Return [x, y] of the center of cell containing provided text 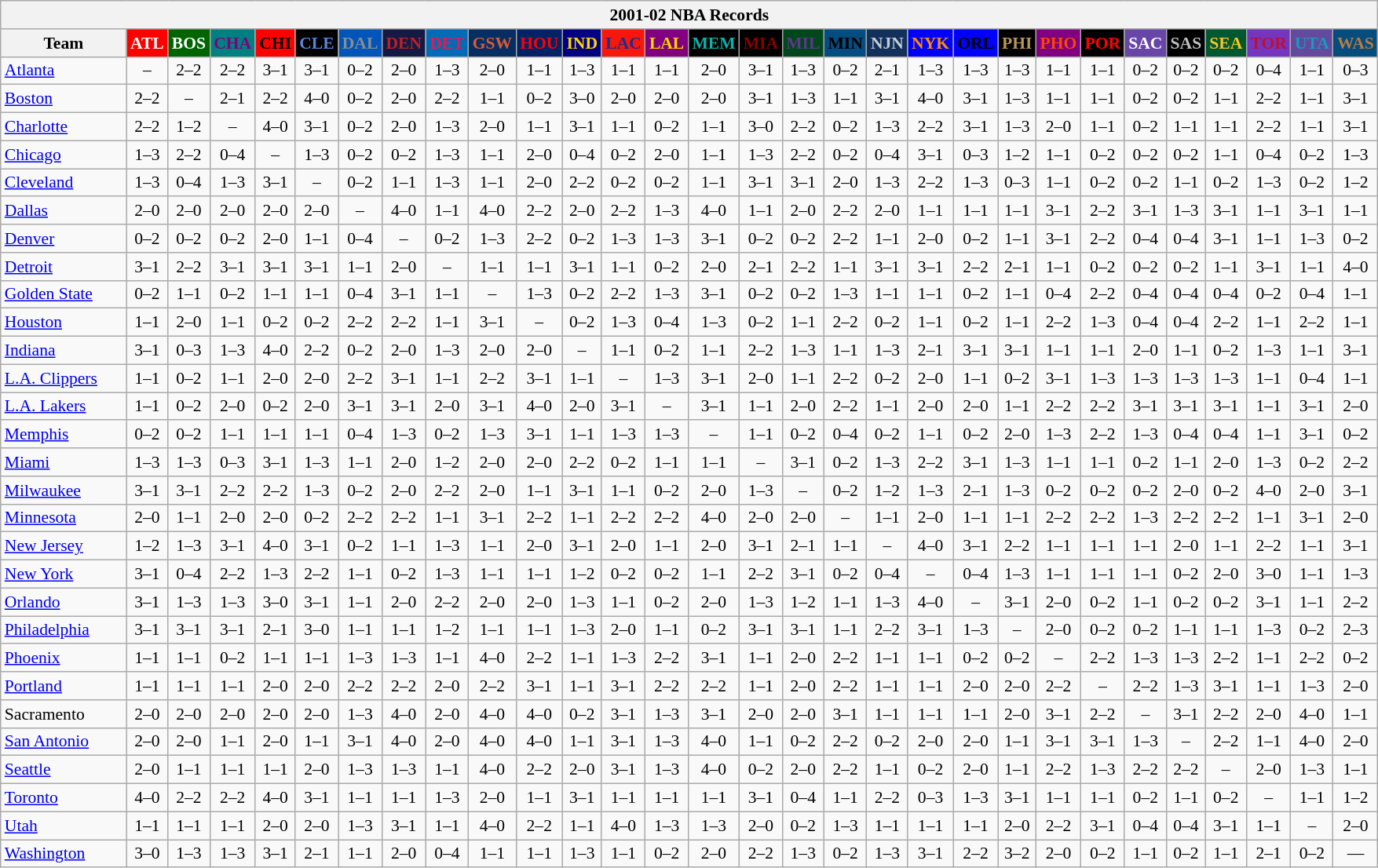
Washington [64, 854]
New York [64, 574]
SAC [1145, 43]
Phoenix [64, 658]
Charlotte [64, 127]
2–3 [1355, 630]
CHA [232, 43]
Orlando [64, 602]
UTA [1312, 43]
San Antonio [64, 742]
Chicago [64, 155]
Cleveland [64, 183]
MIL [802, 43]
Sacramento [64, 714]
DEN [404, 43]
GSW [493, 43]
Minnesota [64, 518]
Toronto [64, 798]
MIN [845, 43]
Houston [64, 323]
MIA [761, 43]
— [1355, 854]
SAS [1186, 43]
ORL [975, 43]
Portland [64, 686]
Utah [64, 826]
LAL [667, 43]
Philadelphia [64, 630]
Team [64, 43]
DAL [360, 43]
DET [448, 43]
LAC [623, 43]
New Jersey [64, 546]
PHO [1058, 43]
CHI [275, 43]
Seattle [64, 770]
L.A. Lakers [64, 407]
MEM [713, 43]
IND [582, 43]
Memphis [64, 435]
NJN [887, 43]
Golden State [64, 294]
Atlanta [64, 71]
2001-02 NBA Records [689, 15]
NYK [930, 43]
3–2 [1018, 854]
Indiana [64, 351]
Dallas [64, 211]
HOU [539, 43]
Miami [64, 462]
CLE [317, 43]
Milwaukee [64, 491]
POR [1102, 43]
PHI [1018, 43]
SEA [1226, 43]
Denver [64, 239]
BOS [188, 43]
Boston [64, 99]
Detroit [64, 267]
TOR [1269, 43]
L.A. Clippers [64, 378]
WAS [1355, 43]
ATL [148, 43]
